For the text-containing cell, return its midpoint in (x, y) coordinate format. 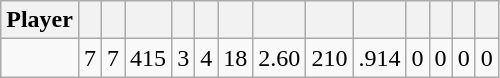
4 (206, 58)
3 (184, 58)
415 (148, 58)
18 (236, 58)
Player (40, 20)
.914 (380, 58)
2.60 (280, 58)
210 (330, 58)
